Detect which cell encompasses the target text, then output its (x, y) center coordinate. 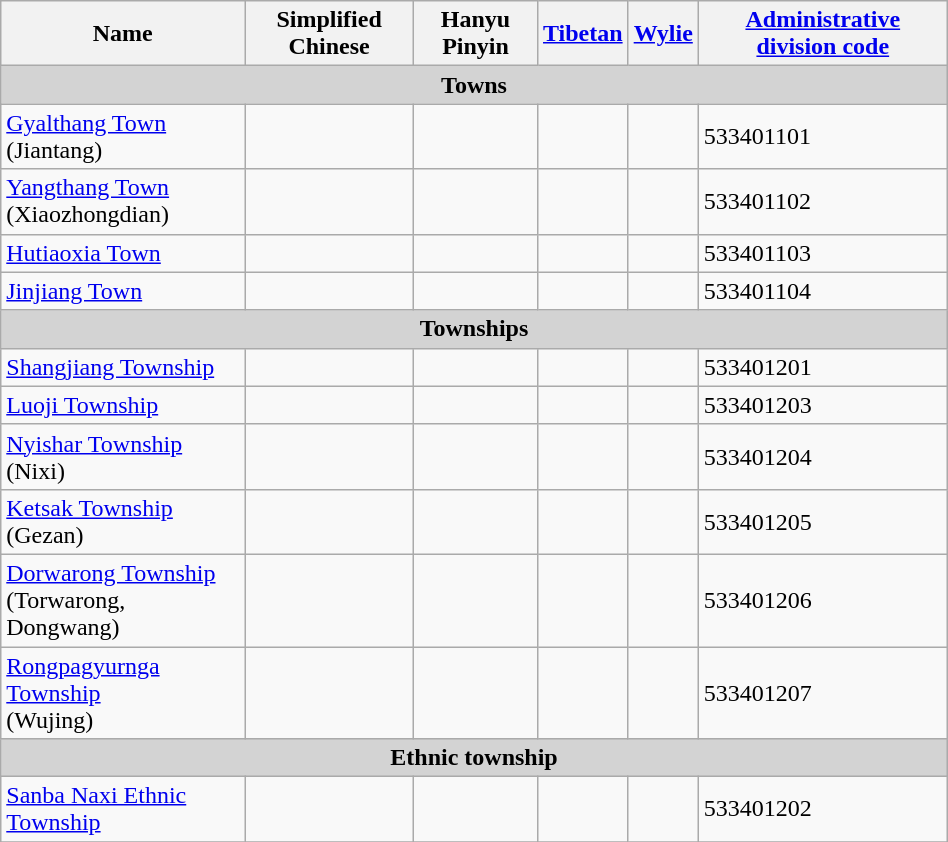
Sanba Naxi Ethnic Township (123, 810)
533401101 (822, 136)
Jinjiang Town (123, 291)
Tibetan (582, 34)
533401104 (822, 291)
Yangthang Town(Xiaozhongdian) (123, 202)
533401201 (822, 367)
533401203 (822, 405)
533401205 (822, 522)
533401103 (822, 253)
533401207 (822, 692)
Wylie (663, 34)
Hutiaoxia Town (123, 253)
Rongpagyurnga Township(Wujing) (123, 692)
Nyishar Township(Nixi) (123, 456)
Shangjiang Township (123, 367)
Ethnic township (474, 758)
533401206 (822, 600)
Dorwarong Township(Torwarong, Dongwang) (123, 600)
533401202 (822, 810)
533401204 (822, 456)
Ketsak Township(Gezan) (123, 522)
Townships (474, 329)
Hanyu Pinyin (475, 34)
Name (123, 34)
Luoji Township (123, 405)
Gyalthang Town(Jiantang) (123, 136)
Towns (474, 85)
533401102 (822, 202)
Administrative division code (822, 34)
Simplified Chinese (330, 34)
